From the cell containing the given text, extract its center point as [x, y] coordinate. 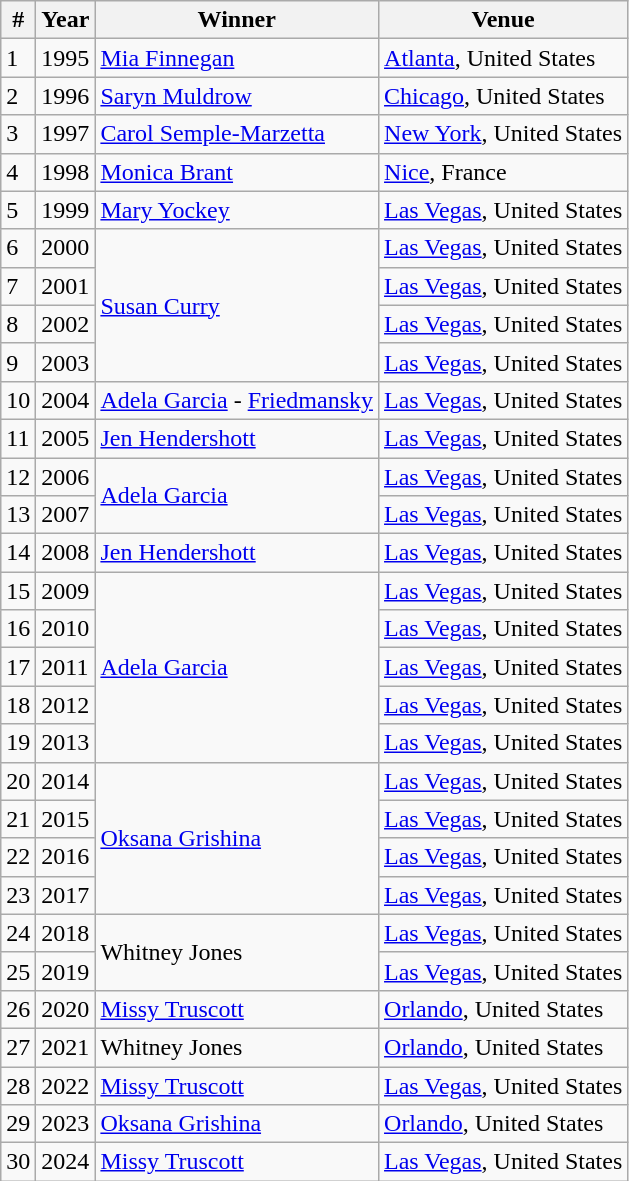
Mary Yockey [237, 210]
2023 [66, 1124]
26 [18, 1009]
14 [18, 553]
5 [18, 210]
2003 [66, 362]
Saryn Muldrow [237, 96]
2 [18, 96]
20 [18, 781]
24 [18, 933]
23 [18, 895]
15 [18, 591]
2017 [66, 895]
2015 [66, 819]
2012 [66, 705]
1998 [66, 172]
2014 [66, 781]
2016 [66, 857]
Mia Finnegan [237, 58]
2005 [66, 438]
8 [18, 324]
1997 [66, 134]
Nice, France [504, 172]
2020 [66, 1009]
2000 [66, 248]
29 [18, 1124]
Chicago, United States [504, 96]
2001 [66, 286]
Venue [504, 20]
27 [18, 1047]
11 [18, 438]
Winner [237, 20]
10 [18, 400]
1999 [66, 210]
16 [18, 629]
30 [18, 1162]
22 [18, 857]
Susan Curry [237, 305]
9 [18, 362]
12 [18, 477]
Adela Garcia - Friedmansky [237, 400]
25 [18, 971]
2011 [66, 667]
2018 [66, 933]
1 [18, 58]
2010 [66, 629]
21 [18, 819]
2009 [66, 591]
18 [18, 705]
2002 [66, 324]
28 [18, 1085]
2007 [66, 515]
7 [18, 286]
New York, United States [504, 134]
Monica Brant [237, 172]
2024 [66, 1162]
# [18, 20]
13 [18, 515]
17 [18, 667]
2008 [66, 553]
2022 [66, 1085]
2006 [66, 477]
Year [66, 20]
Carol Semple-Marzetta [237, 134]
1996 [66, 96]
19 [18, 743]
2004 [66, 400]
6 [18, 248]
2021 [66, 1047]
3 [18, 134]
1995 [66, 58]
2013 [66, 743]
4 [18, 172]
2019 [66, 971]
Atlanta, United States [504, 58]
